Return the [X, Y] coordinate for the center point of the cell that contains the specified text.  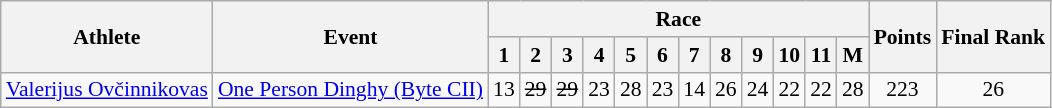
9 [758, 55]
13 [504, 90]
Points [903, 36]
8 [726, 55]
Event [350, 36]
10 [789, 55]
1 [504, 55]
5 [631, 55]
6 [663, 55]
M [853, 55]
4 [599, 55]
2 [536, 55]
24 [758, 90]
14 [694, 90]
Valerijus Ovčinnikovas [107, 90]
Race [678, 19]
11 [821, 55]
3 [567, 55]
One Person Dinghy (Byte CII) [350, 90]
7 [694, 55]
Final Rank [993, 36]
Athlete [107, 36]
223 [903, 90]
